Pinpoint the cell where the given text exists, returning its [x, y] midpoint coordinate. 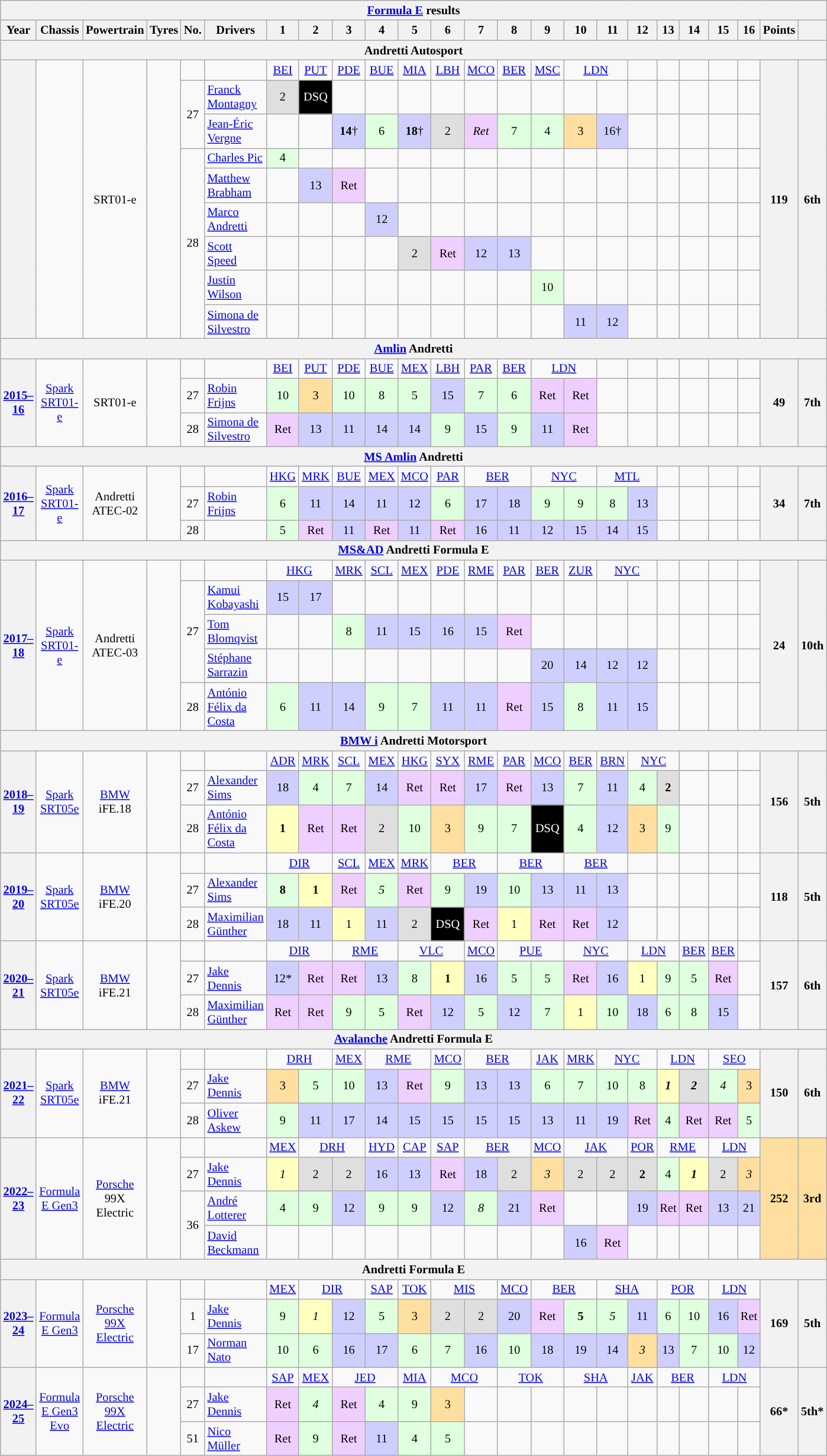
Andretti ATEC-02 [115, 503]
2015–16 [19, 402]
2023–24 [19, 1324]
2017–18 [19, 645]
252 [779, 1198]
ZUR [580, 570]
Chassis [59, 30]
34 [779, 503]
2024–25 [19, 1411]
No. [193, 30]
Justin Wilson [235, 287]
BMW i Andretti Motorsport [413, 740]
André Lotterer [235, 1208]
ADR [283, 761]
MTL [627, 476]
BMW iFE.20 [115, 897]
Andretti ATEC-03 [115, 645]
Norman Nato [235, 1350]
Marco Andretti [235, 219]
24 [779, 645]
SYX [448, 761]
2020–21 [19, 985]
150 [779, 1093]
3rd [812, 1198]
Franck Montagny [235, 97]
36 [193, 1225]
2016–17 [19, 503]
MS Amlin Andretti [413, 457]
Kamui Kobayashi [235, 597]
JED [366, 1377]
MS&AD Andretti Formula E [413, 550]
Andretti Formula E [413, 1269]
157 [779, 985]
Formula E Gen3 Evo [59, 1411]
David Beckmann [235, 1243]
14† [349, 131]
Drivers [235, 30]
Formula E results [413, 10]
Oliver Askew [235, 1120]
12* [283, 978]
VLC [431, 951]
PUE [531, 951]
2019–20 [19, 897]
Amlin Andretti [413, 348]
Jean-Éric Vergne [235, 131]
Avalanche Andretti Formula E [413, 1039]
51 [193, 1438]
156 [779, 802]
2021–22 [19, 1093]
Matthew Brabham [235, 185]
169 [779, 1324]
49 [779, 402]
119 [779, 199]
BRN [612, 761]
CAP [415, 1147]
Points [779, 30]
Tyres [164, 30]
Year [19, 30]
5th* [812, 1411]
Andretti Autosport [413, 50]
16† [612, 131]
BMW iFE.18 [115, 802]
Charles Pic [235, 158]
66* [779, 1411]
Tom Blomqvist [235, 631]
MSC [547, 70]
118 [779, 897]
SEO [735, 1059]
18† [415, 131]
HYD [382, 1147]
10th [812, 645]
2018–19 [19, 802]
Scott Speed [235, 253]
Nico Müller [235, 1438]
Stéphane Sarrazin [235, 665]
Powertrain [115, 30]
MIS [464, 1289]
2022–23 [19, 1198]
